Pinpoint the cell where the given text exists, returning its [x, y] midpoint coordinate. 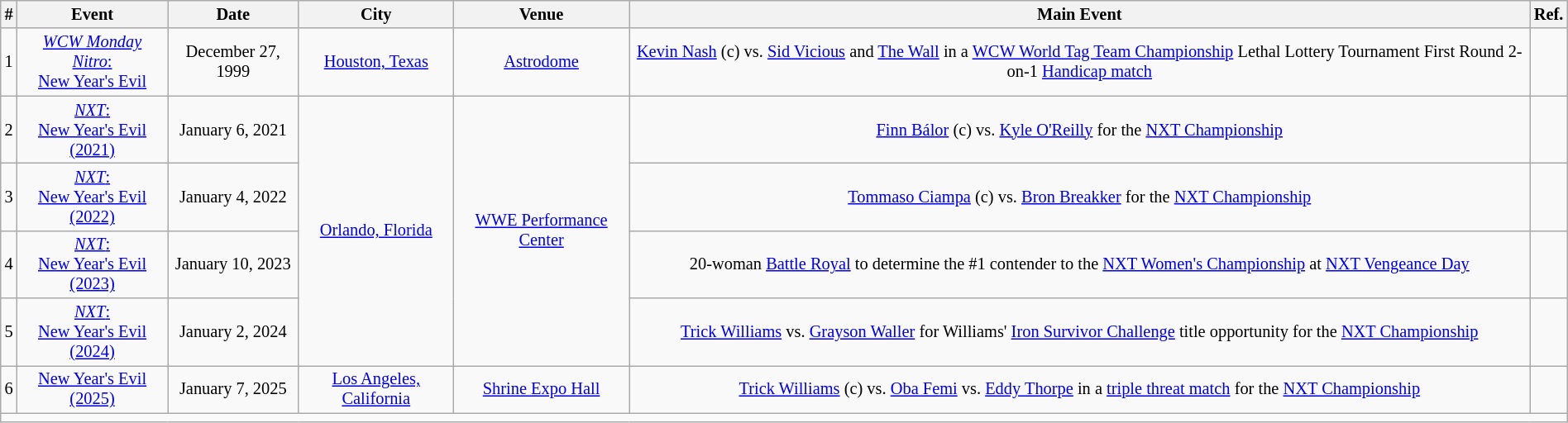
Los Angeles, California [375, 389]
January 2, 2024 [233, 332]
4 [9, 264]
Venue [541, 14]
NXT:New Year's Evil (2023) [93, 264]
January 10, 2023 [233, 264]
Event [93, 14]
5 [9, 332]
NXT:New Year's Evil (2024) [93, 332]
3 [9, 197]
Main Event [1080, 14]
January 7, 2025 [233, 389]
NXT:New Year's Evil (2022) [93, 197]
2 [9, 130]
1 [9, 62]
January 6, 2021 [233, 130]
Orlando, Florida [375, 231]
WWE Performance Center [541, 231]
WCW Monday Nitro:New Year's Evil [93, 62]
Kevin Nash (c) vs. Sid Vicious and The Wall in a WCW World Tag Team Championship Lethal Lottery Tournament First Round 2-on-1 Handicap match [1080, 62]
Shrine Expo Hall [541, 389]
New Year's Evil (2025) [93, 389]
20-woman Battle Royal to determine the #1 contender to the NXT Women's Championship at NXT Vengeance Day [1080, 264]
Houston, Texas [375, 62]
Astrodome [541, 62]
# [9, 14]
Finn Bálor (c) vs. Kyle O'Reilly for the NXT Championship [1080, 130]
Trick Williams (c) vs. Oba Femi vs. Eddy Thorpe in a triple threat match for the NXT Championship [1080, 389]
Ref. [1548, 14]
December 27, 1999 [233, 62]
City [375, 14]
Date [233, 14]
January 4, 2022 [233, 197]
NXT:New Year's Evil (2021) [93, 130]
Trick Williams vs. Grayson Waller for Williams' Iron Survivor Challenge title opportunity for the NXT Championship [1080, 332]
6 [9, 389]
Tommaso Ciampa (c) vs. Bron Breakker for the NXT Championship [1080, 197]
